For the text-containing cell, return its midpoint in (X, Y) coordinate format. 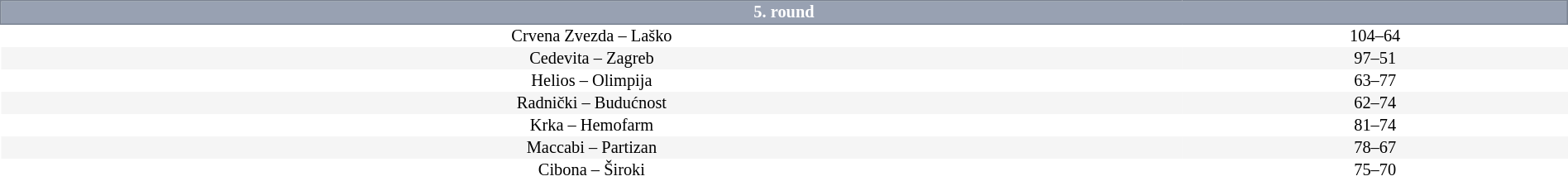
Cedevita – Zagreb (592, 58)
Helios – Olimpija (592, 81)
78–67 (1374, 147)
Crvena Zvezda – Laško (592, 36)
Maccabi – Partizan (592, 147)
104–64 (1374, 36)
Krka – Hemofarm (592, 126)
62–74 (1374, 102)
Cibona – Široki (592, 170)
Radnički – Budućnost (592, 102)
5. round (784, 12)
81–74 (1374, 126)
75–70 (1374, 170)
97–51 (1374, 58)
63–77 (1374, 81)
